Detect which cell encompasses the target text, then output its (X, Y) center coordinate. 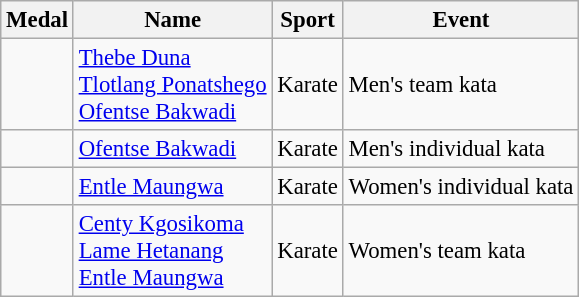
Ofentse Bakwadi (172, 149)
Sport (308, 20)
Thebe DunaTlotlang PonatshegoOfentse Bakwadi (172, 85)
Entle Maungwa (172, 187)
Men's team kata (461, 85)
Name (172, 20)
Men's individual kata (461, 149)
Event (461, 20)
Women's team kata (461, 251)
Women's individual kata (461, 187)
Medal (38, 20)
Centy KgosikomaLame HetanangEntle Maungwa (172, 251)
